Pinpoint the cell where the given text exists, returning its (x, y) midpoint coordinate. 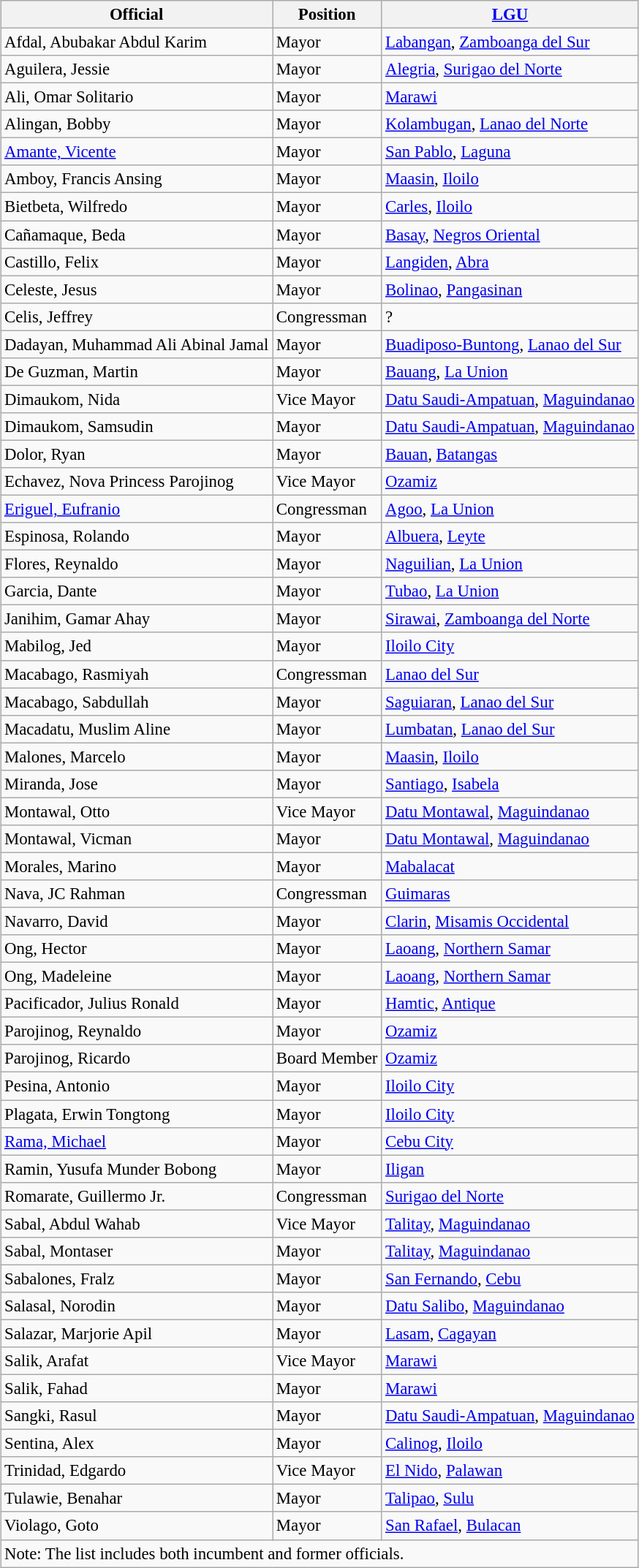
Saguiaran, Lanao del Sur (510, 702)
Official (137, 15)
Buadiposo-Buntong, Lanao del Sur (510, 344)
Lasam, Cagayan (510, 1333)
Naguilian, La Union (510, 564)
Dadayan, Muhammad Ali Abinal Jamal (137, 344)
Nava, JC Rahman (137, 894)
Sentina, Alex (137, 1444)
Echavez, Nova Princess Parojinog (137, 482)
Flores, Reynaldo (137, 564)
? (510, 317)
Montawal, Vicman (137, 839)
Board Member (328, 1059)
Eriguel, Eufranio (137, 510)
Afdal, Abubakar Abdul Karim (137, 42)
Sabal, Montaser (137, 1251)
Alegria, Surigao del Norte (510, 69)
Basay, Negros Oriental (510, 235)
Datu Salibo, Maguindanao (510, 1306)
Celeste, Jesus (137, 289)
Espinosa, Rolando (137, 537)
Parojinog, Reynaldo (137, 1031)
Sangki, Rasul (137, 1416)
Castillo, Felix (137, 262)
Dimaukom, Nida (137, 399)
Montawal, Otto (137, 811)
Talipao, Sulu (510, 1499)
Garcia, Dante (137, 591)
Romarate, Guillermo Jr. (137, 1196)
Guimaras (510, 894)
Tubao, La Union (510, 591)
Morales, Marino (137, 866)
De Guzman, Martin (137, 372)
Cañamaque, Beda (137, 235)
El Nido, Palawan (510, 1471)
Sirawai, Zamboanga del Norte (510, 619)
Bauan, Batangas (510, 454)
Plagata, Erwin Tongtong (137, 1114)
Lanao del Sur (510, 674)
Dimaukom, Samsudin (137, 427)
Dolor, Ryan (137, 454)
Ali, Omar Solitario (137, 97)
Janihim, Gamar Ahay (137, 619)
Amboy, Francis Ansing (137, 179)
Mabalacat (510, 866)
Tulawie, Benahar (137, 1499)
Parojinog, Ricardo (137, 1059)
Ong, Hector (137, 949)
LGU (510, 15)
Pesina, Antonio (137, 1086)
Macadatu, Muslim Aline (137, 729)
Macabago, Sabdullah (137, 702)
Langiden, Abra (510, 262)
Cebu City (510, 1141)
Calinog, Iloilo (510, 1444)
Salasal, Norodin (137, 1306)
Iligan (510, 1169)
Macabago, Rasmiyah (137, 674)
Note: The list includes both incumbent and former officials. (320, 1553)
Kolambugan, Lanao del Norte (510, 124)
Mabilog, Jed (137, 647)
Sabalones, Fralz (137, 1279)
Navarro, David (137, 922)
Amante, Vicente (137, 152)
San Fernando, Cebu (510, 1279)
Santiago, Isabela (510, 784)
Clarin, Misamis Occidental (510, 922)
Hamtic, Antique (510, 1004)
Labangan, Zamboanga del Sur (510, 42)
Salik, Fahad (137, 1389)
Aguilera, Jessie (137, 69)
Violago, Goto (137, 1526)
Agoo, La Union (510, 510)
San Rafael, Bulacan (510, 1526)
Carles, Iloilo (510, 207)
Sabal, Abdul Wahab (137, 1224)
Bolinao, Pangasinan (510, 289)
Ramin, Yusufa Munder Bobong (137, 1169)
Albuera, Leyte (510, 537)
San Pablo, Laguna (510, 152)
Surigao del Norte (510, 1196)
Lumbatan, Lanao del Sur (510, 729)
Malones, Marcelo (137, 757)
Bietbeta, Wilfredo (137, 207)
Trinidad, Edgardo (137, 1471)
Miranda, Jose (137, 784)
Salik, Arafat (137, 1361)
Ong, Madeleine (137, 977)
Alingan, Bobby (137, 124)
Celis, Jeffrey (137, 317)
Pacificador, Julius Ronald (137, 1004)
Salazar, Marjorie Apil (137, 1333)
Position (328, 15)
Bauang, La Union (510, 372)
Rama, Michael (137, 1141)
